From the cell containing the given text, extract its center point as [X, Y] coordinate. 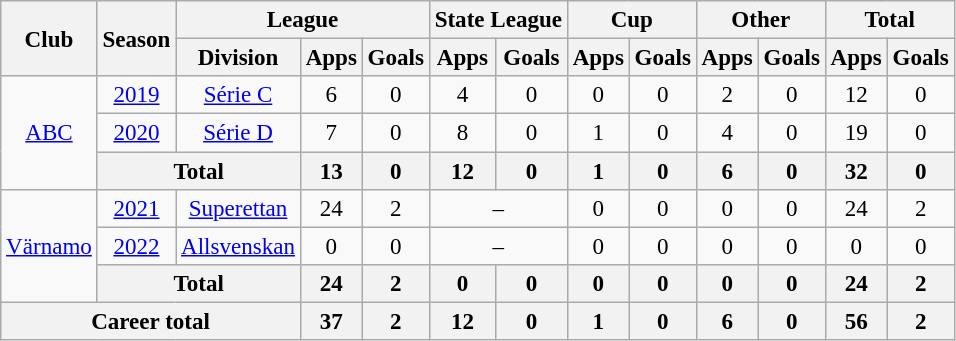
State League [498, 20]
32 [856, 171]
8 [462, 133]
2022 [136, 246]
Other [760, 20]
ABC [49, 132]
Career total [151, 322]
13 [331, 171]
League [303, 20]
Season [136, 38]
Série C [238, 95]
Allsvenskan [238, 246]
Club [49, 38]
Värnamo [49, 246]
56 [856, 322]
19 [856, 133]
2019 [136, 95]
2021 [136, 209]
2020 [136, 133]
Cup [632, 20]
Division [238, 58]
Superettan [238, 209]
7 [331, 133]
Série D [238, 133]
37 [331, 322]
